Extract the [X, Y] coordinate from the center of the cell holding the provided text.  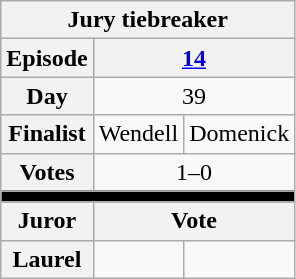
Episode [47, 58]
Domenick [240, 134]
Wendell [138, 134]
1–0 [194, 172]
Votes [47, 172]
Laurel [47, 259]
Vote [194, 221]
Finalist [47, 134]
Jury tiebreaker [148, 20]
Day [47, 96]
14 [194, 58]
39 [194, 96]
Juror [47, 221]
